Return [x, y] of the center of cell containing provided text 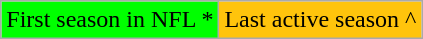
Last active season ^ [320, 20]
First season in NFL * [110, 20]
